Find where the given text appears and provide that cell's center as [X, Y] coordinate. 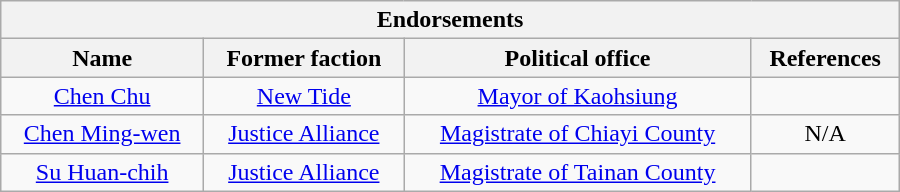
Endorsements [450, 20]
New Tide [304, 96]
Name [102, 58]
Magistrate of Chiayi County [578, 134]
Magistrate of Tainan County [578, 172]
Chen Ming-wen [102, 134]
Former faction [304, 58]
References [825, 58]
Mayor of Kaohsiung [578, 96]
Political office [578, 58]
Chen Chu [102, 96]
Su Huan-chih [102, 172]
N/A [825, 134]
